Return (x, y) of the center of cell containing provided text 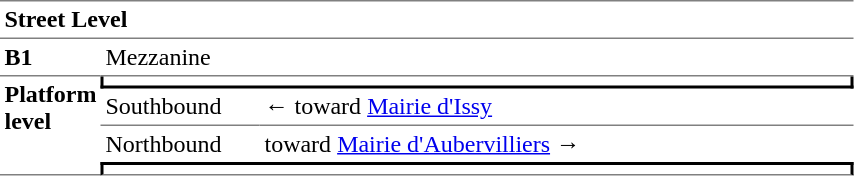
Southbound (180, 107)
B1 (50, 58)
← toward Mairie d'Issy (557, 107)
Platform level (50, 126)
toward Mairie d'Aubervilliers → (557, 144)
Northbound (180, 144)
Street Level (427, 20)
Mezzanine (478, 58)
